Pinpoint the cell where the given text exists, returning its [x, y] midpoint coordinate. 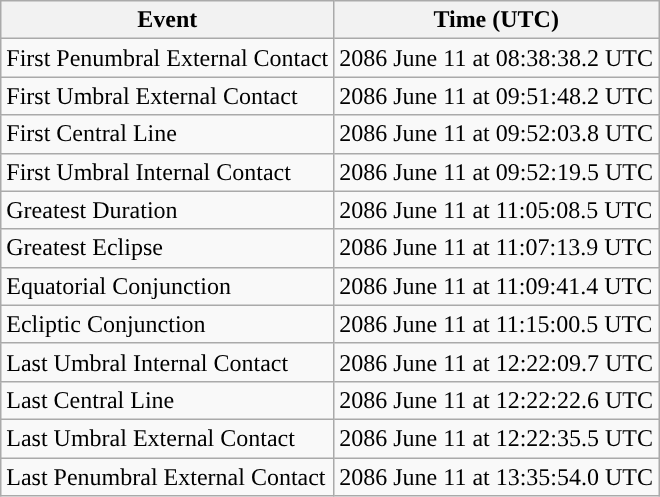
2086 June 11 at 11:07:13.9 UTC [496, 248]
2086 June 11 at 08:38:38.2 UTC [496, 58]
Greatest Eclipse [168, 248]
First Umbral Internal Contact [168, 172]
2086 June 11 at 09:51:48.2 UTC [496, 96]
First Umbral External Contact [168, 96]
2086 June 11 at 09:52:19.5 UTC [496, 172]
2086 June 11 at 09:52:03.8 UTC [496, 134]
Greatest Duration [168, 210]
Ecliptic Conjunction [168, 324]
First Penumbral External Contact [168, 58]
2086 June 11 at 13:35:54.0 UTC [496, 477]
2086 June 11 at 11:15:00.5 UTC [496, 324]
2086 June 11 at 11:09:41.4 UTC [496, 286]
Last Central Line [168, 400]
Event [168, 20]
2086 June 11 at 12:22:22.6 UTC [496, 400]
Equatorial Conjunction [168, 286]
Last Umbral Internal Contact [168, 362]
2086 June 11 at 12:22:09.7 UTC [496, 362]
2086 June 11 at 12:22:35.5 UTC [496, 438]
Time (UTC) [496, 20]
First Central Line [168, 134]
Last Umbral External Contact [168, 438]
Last Penumbral External Contact [168, 477]
2086 June 11 at 11:05:08.5 UTC [496, 210]
